From the cell containing the given text, extract its center point as [X, Y] coordinate. 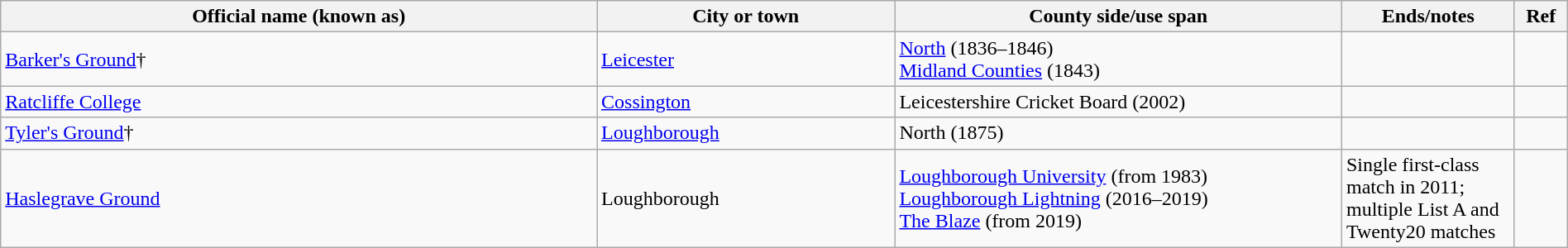
Leicestershire Cricket Board (2002) [1118, 102]
North (1836–1846)Midland Counties (1843) [1118, 60]
Ratcliffe College [299, 102]
Haslegrave Ground [299, 198]
Ref [1541, 17]
Leicester [746, 60]
Single first-class match in 2011; multiple List A and Twenty20 matches [1427, 198]
Ends/notes [1427, 17]
County side/use span [1118, 17]
Loughborough University (from 1983)Loughborough Lightning (2016–2019)The Blaze (from 2019) [1118, 198]
City or town [746, 17]
Barker's Ground† [299, 60]
Cossington [746, 102]
Tyler's Ground† [299, 133]
North (1875) [1118, 133]
Official name (known as) [299, 17]
